Return the (x, y) coordinate for the center point of the cell that contains the specified text.  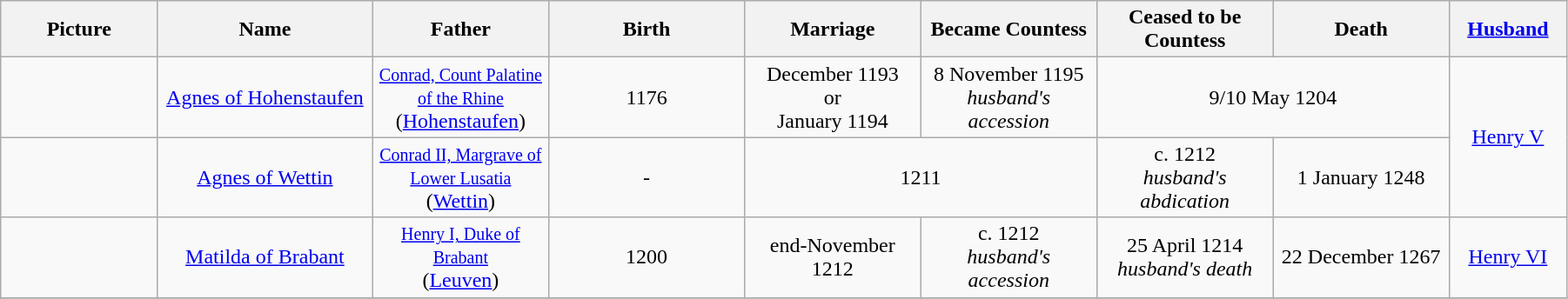
Death (1361, 30)
Conrad, Count Palatine of the Rhine(Hohenstaufen) (460, 97)
1176 (647, 97)
Name (265, 30)
22 December 1267 (1361, 257)
Agnes of Wettin (265, 177)
Conrad II, Margrave of Lower Lusatia(Wettin) (460, 177)
8 November 1195husband's accession (1008, 97)
Marriage (833, 30)
c. 1212husband's abdication (1184, 177)
Birth (647, 30)
c. 1212husband's accession (1008, 257)
1200 (647, 257)
Husband (1507, 30)
Henry I, Duke of Brabant(Leuven) (460, 257)
Father (460, 30)
Ceased to be Countess (1184, 30)
end-November 1212 (833, 257)
- (647, 177)
1 January 1248 (1361, 177)
Agnes of Hohenstaufen (265, 97)
25 April 1214husband's death (1184, 257)
Henry VI (1507, 257)
Henry V (1507, 137)
Picture (79, 30)
1211 (921, 177)
December 1193orJanuary 1194 (833, 97)
Matilda of Brabant (265, 257)
9/10 May 1204 (1272, 97)
Became Countess (1008, 30)
